From the cell containing the given text, extract its center point as [x, y] coordinate. 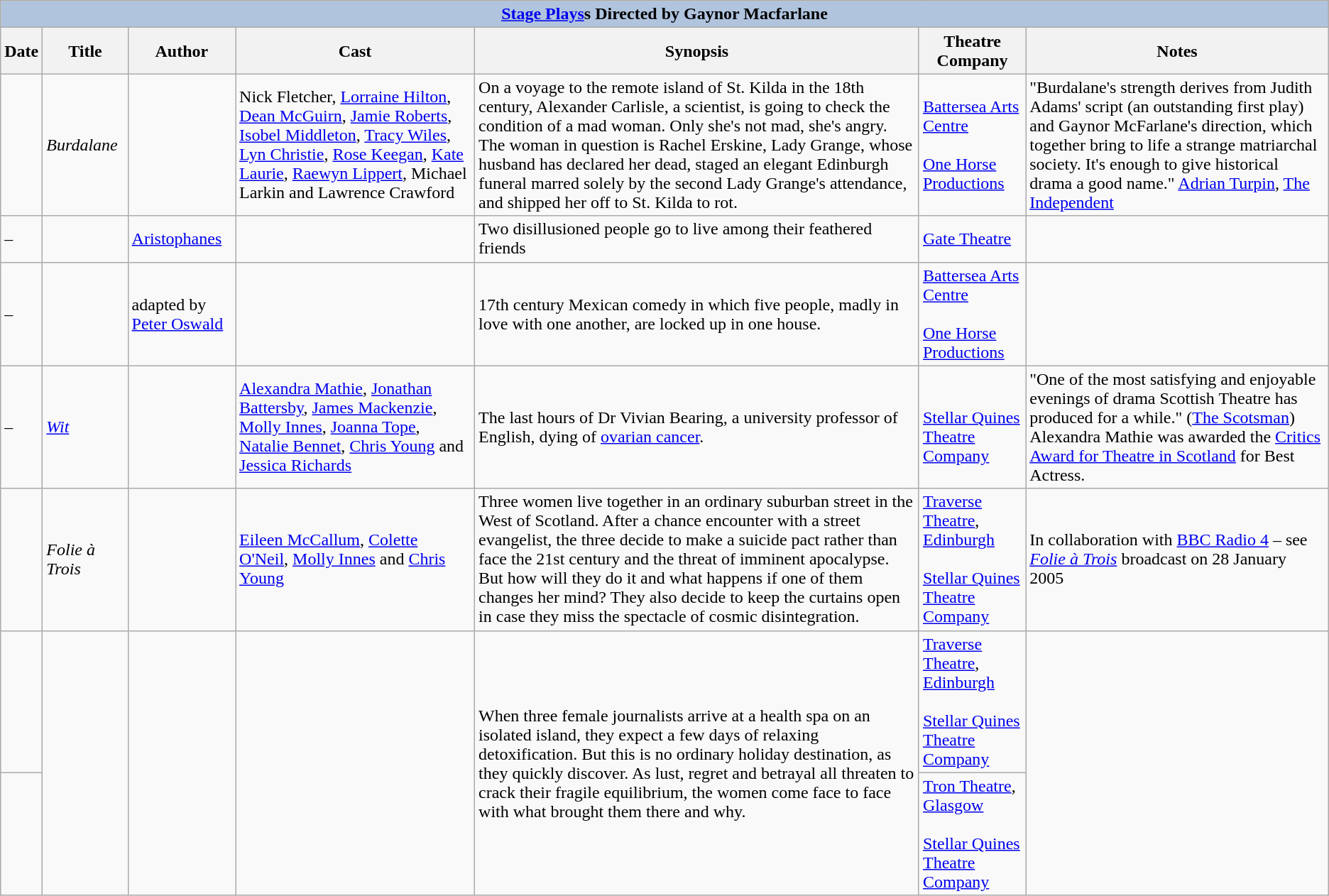
Aristophanes [182, 239]
Eileen McCallum, Colette O'Neil, Molly Innes and Chris Young [355, 559]
Tron Theatre, GlasgowStellar Quines Theatre Company [972, 834]
Notes [1177, 51]
Title [85, 51]
Author [182, 51]
In collaboration with BBC Radio 4 – see Folie à Trois broadcast on 28 January 2005 [1177, 559]
Gate Theatre [972, 239]
Synopsis [697, 51]
Folie à Trois [85, 559]
Alexandra Mathie, Jonathan Battersby, James Mackenzie, Molly Innes, Joanna Tope, Natalie Bennet, Chris Young and Jessica Richards [355, 427]
Date [21, 51]
Stellar Quines Theatre Company [972, 427]
Stage Playss Directed by Gaynor Macfarlane [664, 14]
The last hours of Dr Vivian Bearing, a university professor of English, dying of ovarian cancer. [697, 427]
Burdalane [85, 145]
Wit [85, 427]
17th century Mexican comedy in which five people, madly in love with one another, are locked up in one house. [697, 314]
Cast [355, 51]
Two disillusioned people go to live among their feathered friends [697, 239]
adapted by Peter Oswald [182, 314]
TheatreCompany [972, 51]
